Provide the [x, y] coordinate of the cell's center where the given text is located.  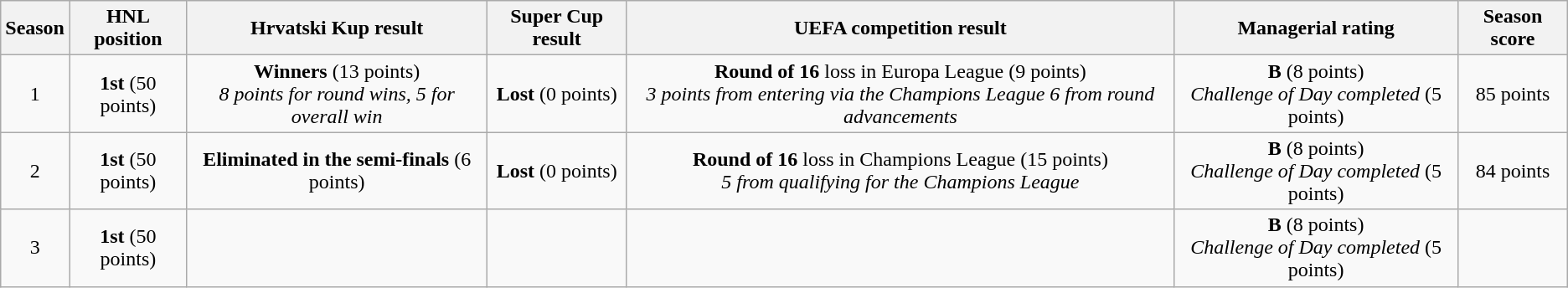
Season [35, 28]
Managerial rating [1315, 28]
3 [35, 248]
Super Cup result [556, 28]
Season score [1513, 28]
HNL position [127, 28]
1 [35, 94]
Eliminated in the semi-finals (6 points) [337, 171]
Winners (13 points)8 points for round wins, 5 for overall win [337, 94]
2 [35, 171]
Round of 16 loss in Champions League (15 points)5 from qualifying for the Champions League [900, 171]
Round of 16 loss in Europa League (9 points)3 points from entering via the Champions League 6 from round advancements [900, 94]
85 points [1513, 94]
Hrvatski Kup result [337, 28]
UEFA competition result [900, 28]
84 points [1513, 171]
